Identify which cell holds the provided text, then report its [X, Y] central coordinate. 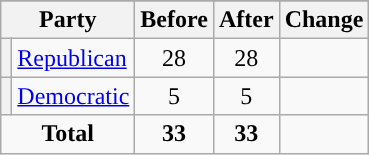
Democratic [74, 96]
Total [68, 134]
Change [324, 20]
After [246, 20]
Before [174, 20]
Party [68, 20]
Republican [74, 58]
